Identify which cell holds the provided text, then report its [X, Y] central coordinate. 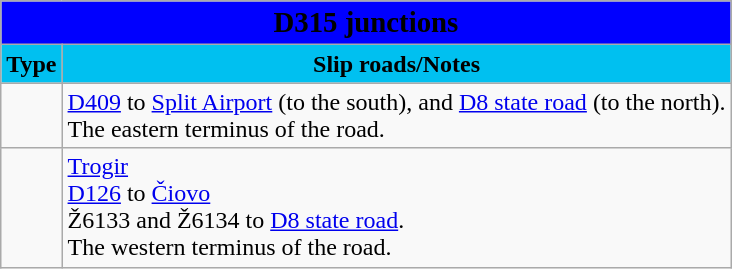
D409 to Split Airport (to the south), and D8 state road (to the north).The eastern terminus of the road. [396, 116]
Type [32, 64]
Slip roads/Notes [396, 64]
D315 junctions [366, 23]
Trogir D126 to ČiovoŽ6133 and Ž6134 to D8 state road.The western terminus of the road. [396, 208]
